Locate the cell with the specified text and output its (X, Y) center coordinate. 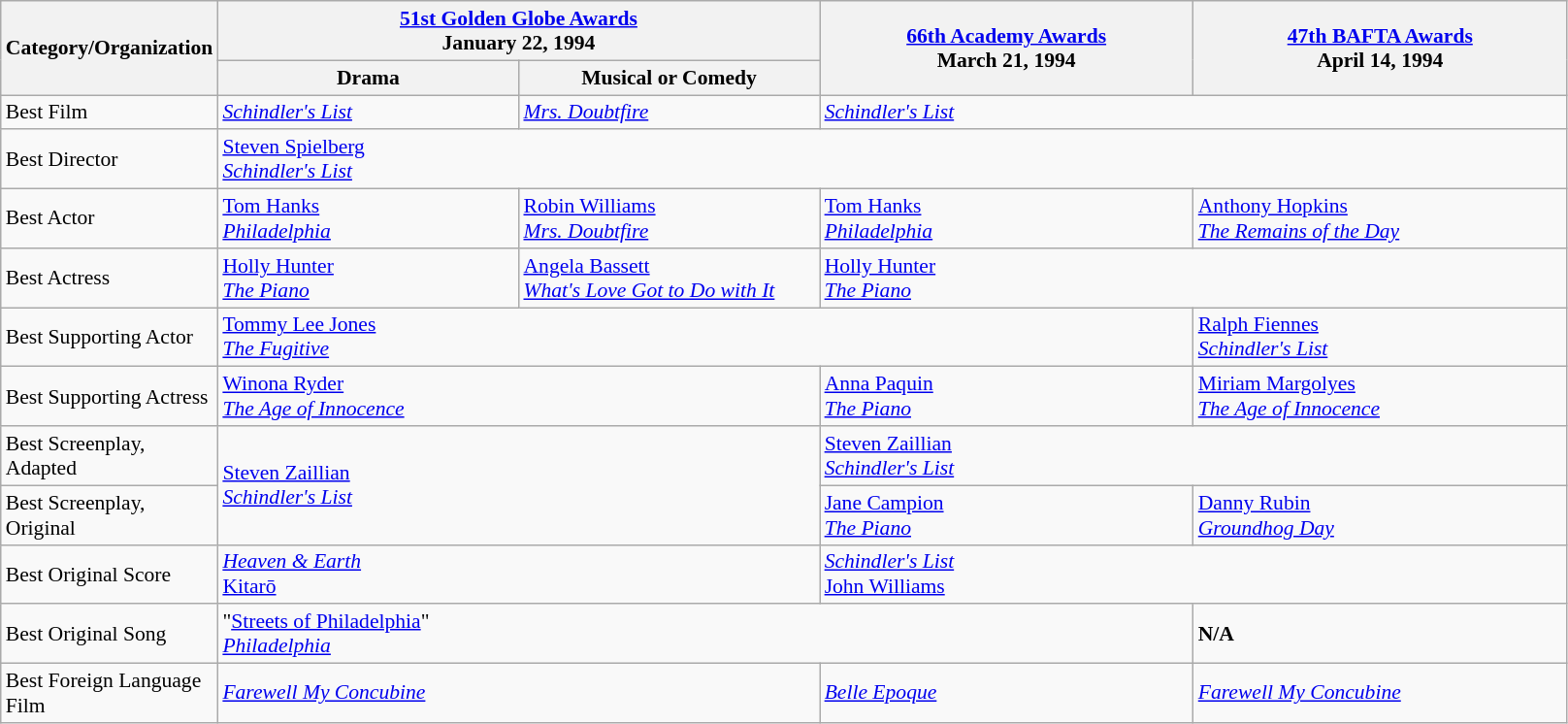
Tommy Lee JonesThe Fugitive (704, 338)
Jane CampionThe Piano (1007, 514)
Anthony HopkinsThe Remains of the Day (1380, 219)
Best Original Song (110, 635)
47th BAFTA AwardsApril 14, 1994 (1380, 49)
Best Screenplay, Adapted (110, 456)
Robin WilliamsMrs. Doubtfire (669, 219)
Winona RyderThe Age of Innocence (518, 396)
Best Actor (110, 219)
Category/Organization (110, 49)
Angela BassettWhat's Love Got to Do with It (669, 278)
66th Academy AwardsMarch 21, 1994 (1007, 49)
Best Director (110, 159)
Drama (368, 78)
51st Golden Globe AwardsJanuary 22, 1994 (518, 31)
Musical or Comedy (669, 78)
Best Original Score (110, 575)
Best Film (110, 113)
Best Supporting Actress (110, 396)
Danny RubinGroundhog Day (1380, 514)
Ralph FiennesSchindler's List (1380, 338)
Miriam MargolyesThe Age of Innocence (1380, 396)
Best Supporting Actor (110, 338)
Heaven & EarthKitarō (518, 575)
"Streets of Philadelphia"Philadelphia (704, 635)
Steven SpielbergSchindler's List (892, 159)
N/A (1380, 635)
Schindler's ListJohn Williams (1193, 575)
Anna PaquinThe Piano (1007, 396)
Best Actress (110, 278)
Mrs. Doubtfire (669, 113)
Belle Epoque (1007, 693)
Best Foreign Language Film (110, 693)
Best Screenplay, Original (110, 514)
